Determine the (X, Y) coordinate at the center of the cell enclosing the given text.  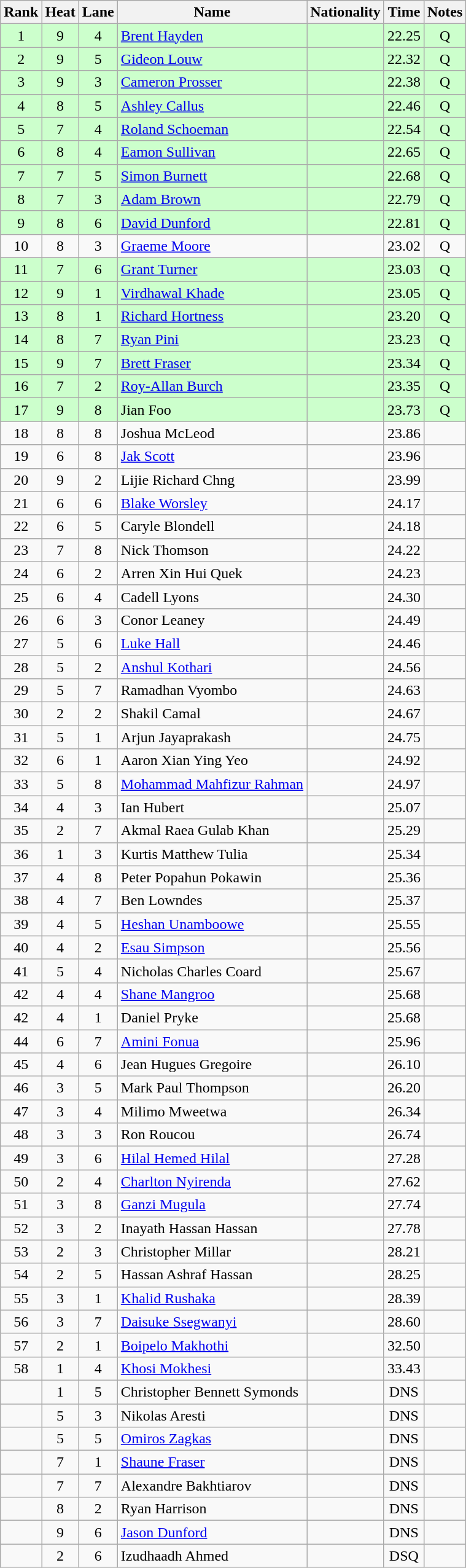
Jak Scott (212, 457)
24.92 (404, 761)
24.18 (404, 527)
23 (21, 550)
Ryan Pini (212, 340)
Ryan Harrison (212, 1509)
24.56 (404, 667)
27.28 (404, 1158)
24.23 (404, 573)
Brett Fraser (212, 363)
22.68 (404, 176)
25.96 (404, 1041)
57 (21, 1345)
Inayath Hassan Hassan (212, 1228)
Nicholas Charles Coard (212, 971)
Gideon Louw (212, 59)
33 (21, 784)
Ron Roucou (212, 1135)
25.34 (404, 854)
53 (21, 1252)
25.36 (404, 877)
Shane Mangroo (212, 994)
Nikolas Aresti (212, 1415)
35 (21, 831)
24.17 (404, 503)
11 (21, 269)
24.97 (404, 784)
47 (21, 1111)
Shakil Camal (212, 714)
Caryle Blondell (212, 527)
28.39 (404, 1298)
Virdhawal Khade (212, 293)
27 (21, 643)
Hilal Hemed Hilal (212, 1158)
Lijie Richard Chng (212, 480)
15 (21, 363)
Boipelo Makhothi (212, 1345)
26.34 (404, 1111)
24.22 (404, 550)
Charlton Nyirenda (212, 1182)
Christopher Bennett Symonds (212, 1392)
Adam Brown (212, 199)
54 (21, 1275)
Heshan Unamboowe (212, 924)
32.50 (404, 1345)
23.05 (404, 293)
46 (21, 1088)
27.62 (404, 1182)
27.74 (404, 1205)
32 (21, 761)
Rank (21, 12)
Conor Leaney (212, 620)
13 (21, 316)
28 (21, 667)
Blake Worsley (212, 503)
26.74 (404, 1135)
Arjun Jayaprakash (212, 737)
23.34 (404, 363)
24.75 (404, 737)
23.86 (404, 433)
22.65 (404, 152)
26 (21, 620)
39 (21, 924)
19 (21, 457)
25.56 (404, 947)
29 (21, 691)
Izudhaadh Ahmed (212, 1556)
Jason Dunford (212, 1532)
Roland Schoeman (212, 129)
23.20 (404, 316)
23.03 (404, 269)
Christopher Millar (212, 1252)
28.21 (404, 1252)
52 (21, 1228)
40 (21, 947)
30 (21, 714)
24.30 (404, 597)
Esau Simpson (212, 947)
25.07 (404, 807)
55 (21, 1298)
20 (21, 480)
56 (21, 1322)
26.10 (404, 1065)
Heat (60, 12)
38 (21, 901)
22.54 (404, 129)
23.23 (404, 340)
28.25 (404, 1275)
44 (21, 1041)
Notes (445, 12)
25.55 (404, 924)
58 (21, 1368)
10 (21, 246)
26.20 (404, 1088)
12 (21, 293)
Ian Hubert (212, 807)
Graeme Moore (212, 246)
Eamon Sullivan (212, 152)
23.02 (404, 246)
Amini Fonua (212, 1041)
Kurtis Matthew Tulia (212, 854)
Richard Hortness (212, 316)
Khosi Mokhesi (212, 1368)
Cadell Lyons (212, 597)
17 (21, 410)
14 (21, 340)
33.43 (404, 1368)
Roy-Allan Burch (212, 386)
36 (21, 854)
24 (21, 573)
Omiros Zagkas (212, 1439)
Cameron Prosser (212, 82)
34 (21, 807)
Luke Hall (212, 643)
28.60 (404, 1322)
23.96 (404, 457)
Peter Popahun Pokawin (212, 877)
23.99 (404, 480)
25.29 (404, 831)
25 (21, 597)
45 (21, 1065)
25.67 (404, 971)
Nationality (346, 12)
David Dunford (212, 222)
Time (404, 12)
Simon Burnett (212, 176)
Shaune Fraser (212, 1462)
Name (212, 12)
49 (21, 1158)
Ramadhan Vyombo (212, 691)
Grant Turner (212, 269)
51 (21, 1205)
Nick Thomson (212, 550)
Daisuke Ssegwanyi (212, 1322)
Hassan Ashraf Hassan (212, 1275)
16 (21, 386)
50 (21, 1182)
Arren Xin Hui Quek (212, 573)
27.78 (404, 1228)
DSQ (404, 1556)
24.46 (404, 643)
Ashley Callus (212, 106)
Ganzi Mugula (212, 1205)
25.37 (404, 901)
37 (21, 877)
Brent Hayden (212, 36)
Aaron Xian Ying Yeo (212, 761)
23.35 (404, 386)
22.81 (404, 222)
21 (21, 503)
Jean Hugues Gregoire (212, 1065)
Joshua McLeod (212, 433)
Akmal Raea Gulab Khan (212, 831)
Mark Paul Thompson (212, 1088)
Mohammad Mahfizur Rahman (212, 784)
24.49 (404, 620)
Daniel Pryke (212, 1017)
18 (21, 433)
22.79 (404, 199)
41 (21, 971)
Jian Foo (212, 410)
Lane (98, 12)
48 (21, 1135)
22.25 (404, 36)
24.67 (404, 714)
31 (21, 737)
Anshul Kothari (212, 667)
22.46 (404, 106)
23.73 (404, 410)
24.63 (404, 691)
Khalid Rushaka (212, 1298)
Milimo Mweetwa (212, 1111)
22 (21, 527)
22.38 (404, 82)
Ben Lowndes (212, 901)
22.32 (404, 59)
Alexandre Bakhtiarov (212, 1486)
